Pinpoint the cell where the given text exists, returning its (x, y) midpoint coordinate. 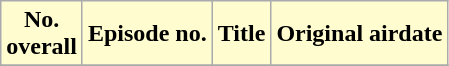
Original airdate (360, 34)
No. overall (42, 34)
Title (242, 34)
Episode no. (147, 34)
